From the cell containing the given text, extract its center point as (x, y) coordinate. 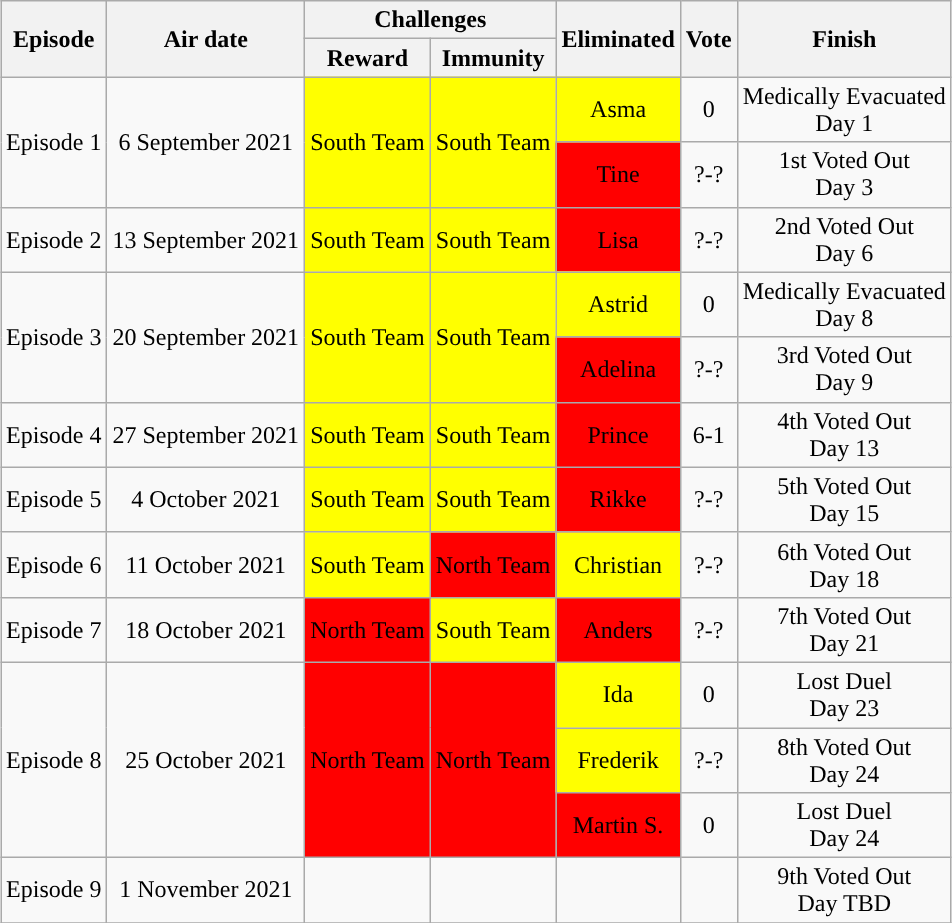
5th Voted OutDay 15 (844, 500)
7th Voted OutDay 21 (844, 630)
11 October 2021 (206, 564)
1 November 2021 (206, 890)
Christian (618, 564)
Episode (54, 39)
Episode 4 (54, 434)
Lost DuelDay 24 (844, 826)
20 September 2021 (206, 337)
Adelina (618, 370)
Astrid (618, 304)
Challenges (430, 20)
9th Voted OutDay TBD (844, 890)
3rd Voted OutDay 9 (844, 370)
4 October 2021 (206, 500)
Medically EvacuatedDay 8 (844, 304)
Episode 6 (54, 564)
Vote (708, 39)
1st Voted OutDay 3 (844, 174)
6 September 2021 (206, 142)
Episode 5 (54, 500)
Episode 7 (54, 630)
Immunity (493, 58)
Asma (618, 110)
Medically EvacuatedDay 1 (844, 110)
Martin S. (618, 826)
Prince (618, 434)
6-1 (708, 434)
Frederik (618, 760)
Rikke (618, 500)
Episode 3 (54, 337)
Tine (618, 174)
27 September 2021 (206, 434)
18 October 2021 (206, 630)
Anders (618, 630)
Lost DuelDay 23 (844, 694)
Air date (206, 39)
Episode 9 (54, 890)
Reward (368, 58)
13 September 2021 (206, 240)
6th Voted OutDay 18 (844, 564)
25 October 2021 (206, 760)
2nd Voted OutDay 6 (844, 240)
4th Voted OutDay 13 (844, 434)
Ida (618, 694)
Lisa (618, 240)
Episode 8 (54, 760)
8th Voted OutDay 24 (844, 760)
Finish (844, 39)
Episode 1 (54, 142)
Eliminated (618, 39)
Episode 2 (54, 240)
